Pinpoint the cell where the given text exists, returning its (X, Y) midpoint coordinate. 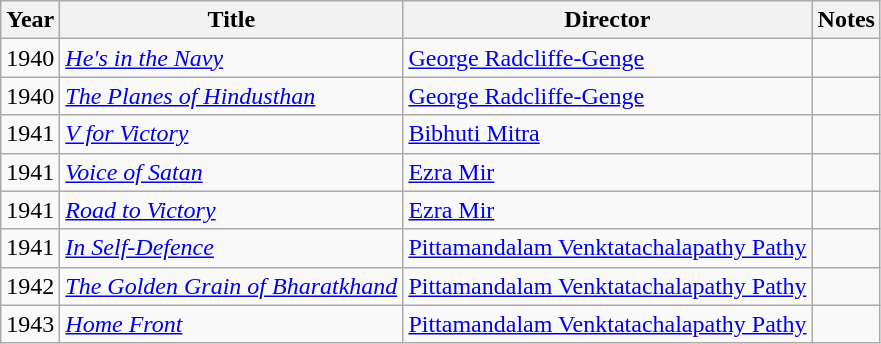
Bibhuti Mitra (608, 134)
The Planes of Hindusthan (232, 96)
Home Front (232, 324)
Title (232, 20)
In Self-Defence (232, 248)
Road to Victory (232, 210)
Year (30, 20)
V for Victory (232, 134)
The Golden Grain of Bharatkhand (232, 286)
Notes (846, 20)
1943 (30, 324)
Voice of Satan (232, 172)
1942 (30, 286)
Director (608, 20)
He's in the Navy (232, 58)
